Output the (X, Y) coordinate of the center of the cell containing the given text.  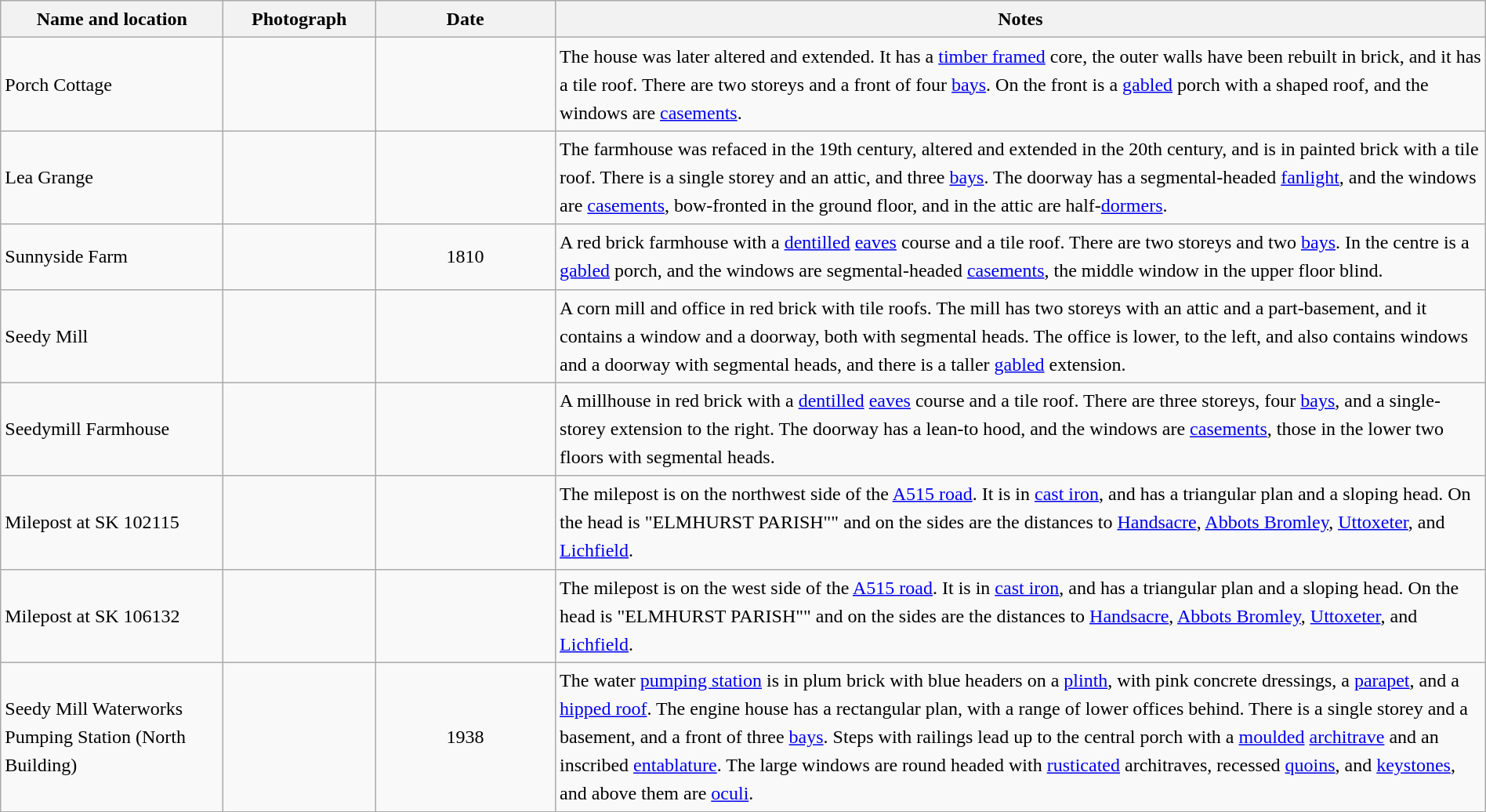
Lea Grange (112, 177)
Notes (1020, 19)
Seedy Mill Waterworks Pumping Station (North Building) (112, 737)
Milepost at SK 102115 (112, 522)
Seedy Mill (112, 335)
Photograph (299, 19)
Date (466, 19)
Seedymill Farmhouse (112, 430)
1938 (466, 737)
Milepost at SK 106132 (112, 616)
Sunnyside Farm (112, 257)
1810 (466, 257)
Porch Cottage (112, 85)
Name and location (112, 19)
